Extract the (x, y) coordinate from the center of the cell holding the provided text.  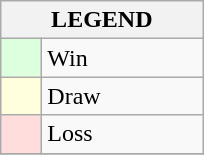
Draw (122, 96)
Win (122, 58)
LEGEND (102, 20)
Loss (122, 134)
